For the text-containing cell, return its midpoint in (x, y) coordinate format. 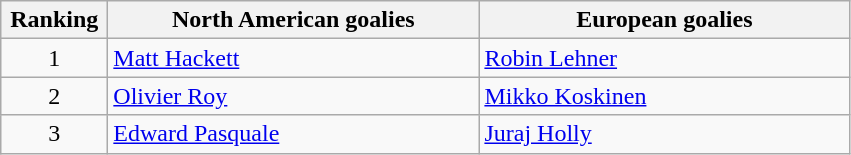
Robin Lehner (664, 58)
North American goalies (294, 20)
Olivier Roy (294, 96)
2 (54, 96)
Mikko Koskinen (664, 96)
3 (54, 134)
Edward Pasquale (294, 134)
European goalies (664, 20)
Matt Hackett (294, 58)
1 (54, 58)
Juraj Holly (664, 134)
Ranking (54, 20)
